Capture the cell that displays the provided text and extract its [x, y] central coordinate. 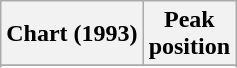
Chart (1993) [72, 34]
Peakposition [189, 34]
